Provide the [x, y] coordinate of the cell's center where the given text is located.  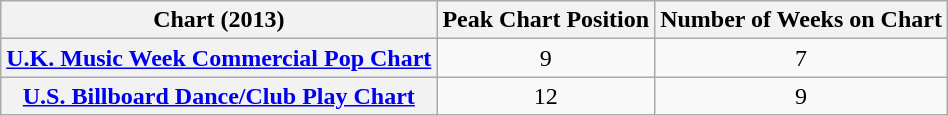
Peak Chart Position [546, 20]
U.K. Music Week Commercial Pop Chart [219, 58]
12 [546, 96]
Number of Weeks on Chart [802, 20]
Chart (2013) [219, 20]
7 [802, 58]
U.S. Billboard Dance/Club Play Chart [219, 96]
